Provide the [X, Y] coordinate of the cell's center where the given text is located.  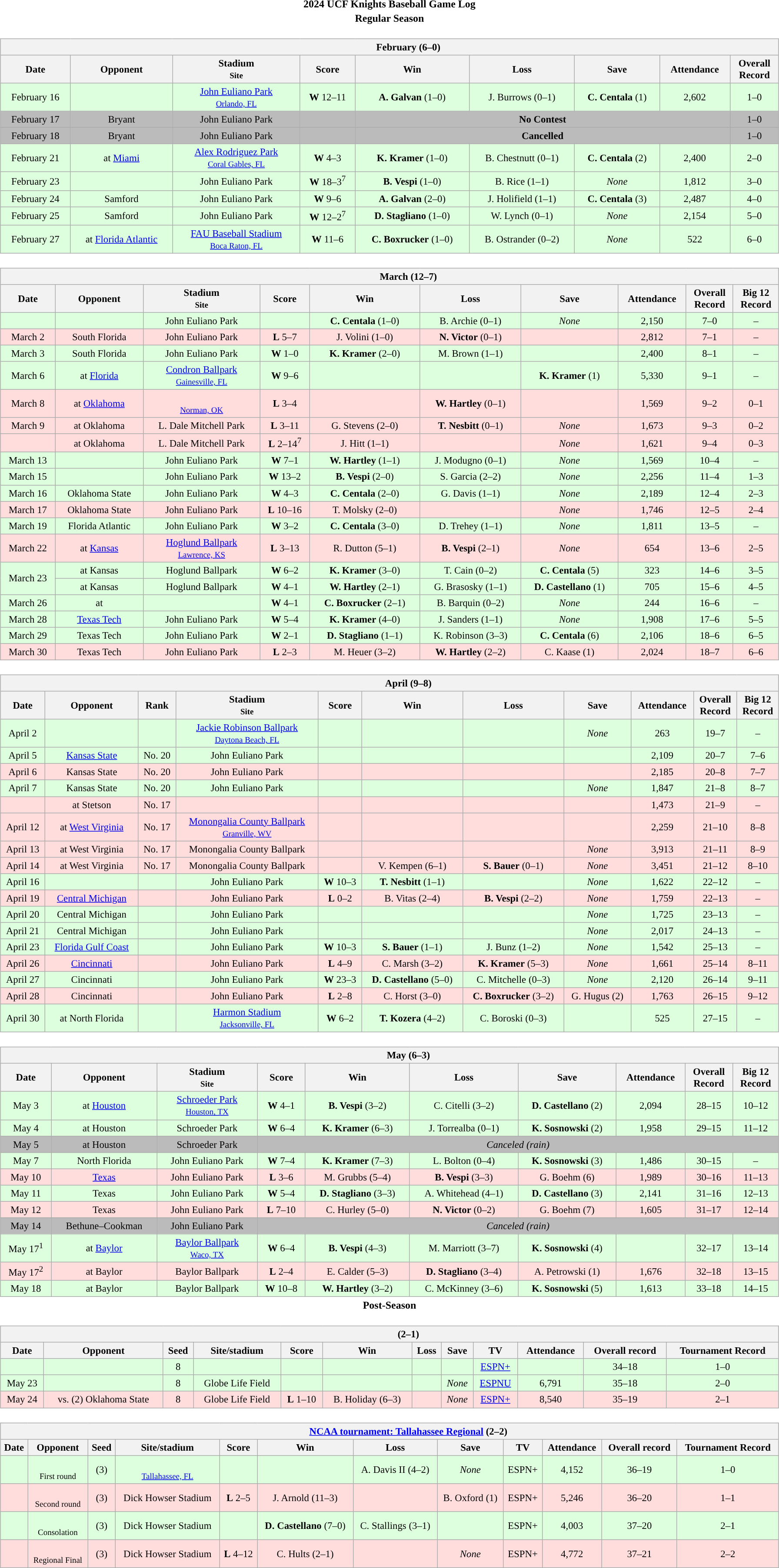
K. Kramer (5–3) [513, 963]
February 18 [36, 136]
37–21 [639, 1554]
8,540 [550, 1399]
1,812 [695, 181]
32–17 [709, 1248]
2,487 [695, 199]
1,763 [662, 996]
2,812 [652, 337]
D. Castellano (1) [569, 587]
J. Torrealba (0–1) [463, 1128]
21–11 [716, 849]
36–19 [639, 1469]
244 [652, 603]
2,259 [662, 827]
2–4 [756, 510]
L 2–4 [281, 1271]
at Miami [122, 158]
A. Galvan (2–0) [412, 199]
B. Vespi (2–1) [470, 548]
W 12–11 [328, 97]
31–16 [709, 1193]
B. Rice (1–1) [522, 181]
D. Stagliano (1–1) [365, 636]
W 11–6 [328, 239]
Second round [58, 1497]
W 23–3 [340, 980]
21–8 [716, 788]
K. Sosnowski (4) [567, 1248]
NCAA tournament: Tallahassee Regional (2–2) [389, 1431]
1,725 [662, 915]
16–6 [709, 603]
April 2 [23, 733]
D. Stagliano (3–4) [463, 1271]
2,141 [650, 1193]
L 2–3 [285, 652]
W 12–27 [328, 216]
Hoglund BallparkLawrence, KS [202, 548]
A. Galvan (1–0) [412, 97]
C. Horst (3–0) [412, 996]
4,772 [572, 1554]
K. Kramer (1) [569, 375]
C. Boxrucker (2–1) [365, 603]
1,473 [662, 805]
34–18 [625, 1367]
FAU Baseball StadiumBoca Raton, FL [236, 239]
8–7 [758, 788]
C. Centala (1) [617, 97]
1–1 [728, 1497]
B. Oxford (1) [470, 1497]
22–12 [716, 882]
April 27 [23, 980]
2–5 [756, 548]
9–11 [758, 980]
W 1–0 [285, 353]
D. Stagliano (3–3) [357, 1193]
Harmon StadiumJacksonville, FL [247, 1018]
May 14 [26, 1226]
C. Centala (3) [617, 199]
4,152 [572, 1469]
4–5 [756, 587]
May 3 [26, 1105]
8–9 [758, 849]
K. Kramer (3–0) [365, 570]
March 15 [28, 477]
26–14 [716, 980]
Norman, OK [202, 403]
11–12 [756, 1128]
A. Davis II (4–2) [395, 1469]
D. Stagliano (1–0) [412, 216]
13–6 [709, 548]
G. Stevens (2–0) [365, 426]
B. Vespi (1–0) [412, 181]
35–19 [625, 1399]
February (6–0) [389, 47]
March 9 [28, 426]
8–11 [758, 963]
C. Centala (2–0) [365, 493]
First round [58, 1469]
L 2–147 [285, 443]
D. Trehey (1–1) [470, 526]
K. Sosnowski (3) [567, 1160]
Alex Rodriguez ParkCoral Gables, FL [236, 158]
April 5 [23, 756]
4–0 [754, 199]
3,451 [662, 865]
2,189 [652, 493]
C. Boxrucker (3–2) [513, 996]
Condron BallparkGainesville, FL [202, 375]
April 14 [23, 865]
B. Vitas (2–4) [412, 898]
Bethune–Cookman [104, 1226]
11–13 [756, 1177]
March 16 [28, 493]
12–4 [709, 493]
C. Centala (5) [569, 570]
L 2–8 [340, 996]
25–14 [716, 963]
March 8 [28, 403]
1,811 [652, 526]
March 13 [28, 461]
C. McKinney (3–6) [463, 1289]
J. Arnold (11–3) [305, 1497]
1,605 [650, 1210]
February 23 [36, 181]
5–0 [754, 216]
at [99, 603]
May 4 [26, 1128]
S. Garcia (2–2) [470, 477]
Monongalia County BallparkGranville, WV [247, 827]
C. Stallings (3–1) [395, 1526]
T. Cain (0–2) [470, 570]
February 27 [36, 239]
14–15 [756, 1289]
May (6–3) [389, 1055]
Florida Gulf Coast [92, 947]
1,676 [650, 1271]
L 3–11 [285, 426]
N. Victor (0–1) [470, 337]
2,017 [662, 931]
7–7 [758, 772]
W 10–8 [281, 1289]
2,256 [652, 477]
C. Hurley (5–0) [357, 1210]
March 6 [28, 375]
W. Lynch (0–1) [522, 216]
Consolation [58, 1526]
March 28 [28, 619]
21–9 [716, 805]
April 7 [23, 788]
2–3 [756, 493]
March 22 [28, 548]
L 5–7 [285, 337]
Tallahassee, FL [167, 1469]
18–6 [709, 636]
M. Brown (1–1) [470, 353]
C. Centala (3–0) [365, 526]
9–12 [758, 996]
2,094 [650, 1105]
J. Burrows (0–1) [522, 97]
G. Brasosky (1–1) [470, 587]
March 3 [28, 353]
26–15 [716, 996]
263 [662, 733]
May 23 [22, 1383]
L 4–12 [238, 1554]
0–2 [756, 426]
1,759 [662, 898]
B. Vespi (3–3) [463, 1177]
April 30 [23, 1018]
ESPNU [496, 1383]
C. Marsh (3–2) [412, 963]
S. Bauer (1–1) [412, 947]
L 3–4 [285, 403]
North Florida [104, 1160]
Cancelled [543, 136]
May 5 [26, 1144]
G. Hugus (2) [597, 996]
Jackie Robinson BallparkDaytona Beach, FL [247, 733]
K. Kramer (1–0) [412, 158]
1,622 [662, 882]
April 28 [23, 996]
9–1 [709, 375]
April 6 [23, 772]
12–14 [756, 1210]
21–10 [716, 827]
2,120 [662, 980]
J. Bunz (1–2) [513, 947]
6–6 [756, 652]
April 19 [23, 898]
April 23 [23, 947]
36–20 [639, 1497]
24–13 [716, 931]
A. Whitehead (4–1) [463, 1193]
A. Petrowski (1) [567, 1271]
May 10 [26, 1177]
W. Hartley (2–1) [365, 587]
C. Boroski (0–3) [513, 1018]
8–8 [758, 827]
W 13–2 [285, 477]
No Contest [543, 119]
L. Bolton (0–4) [463, 1160]
W 3–2 [285, 526]
10–12 [756, 1105]
April (9–8) [389, 683]
C. Hults (2–1) [305, 1554]
20–7 [716, 756]
L 10–16 [285, 510]
1,613 [650, 1289]
1,746 [652, 510]
13–5 [709, 526]
March 29 [28, 636]
B. Vespi (2–0) [365, 477]
D. Castellano (5–0) [412, 980]
28–15 [709, 1105]
J. Holifield (1–1) [522, 199]
1,673 [652, 426]
0–3 [756, 443]
3,913 [662, 849]
D. Castellano (3) [567, 1193]
Rank [157, 706]
C. Kaase (1) [569, 652]
B. Vespi (3–2) [357, 1105]
D. Castellano (7–0) [305, 1526]
at Florida Atlantic [122, 239]
C. Centala (1–0) [365, 321]
Regional Final [58, 1554]
5,330 [652, 375]
17–6 [709, 619]
7–0 [709, 321]
at Florida [99, 375]
14–6 [709, 570]
9–2 [709, 403]
C. Centala (6) [569, 636]
8–1 [709, 353]
C. Centala (2) [617, 158]
M. Heuer (3–2) [365, 652]
1,661 [662, 963]
L 2–5 [238, 1497]
1,958 [650, 1128]
April 13 [23, 849]
G. Boehm (6) [567, 1177]
1–3 [756, 477]
W 7–1 [285, 461]
B. Ostrander (0–2) [522, 239]
2,185 [662, 772]
N. Victor (0–2) [463, 1210]
2,109 [662, 756]
31–17 [709, 1210]
705 [652, 587]
13–15 [756, 1271]
12–5 [709, 510]
April 26 [23, 963]
9–4 [709, 443]
1,989 [650, 1177]
2–2 [728, 1554]
23–13 [716, 915]
2,154 [695, 216]
L 7–10 [281, 1210]
L 0–2 [340, 898]
8–10 [758, 865]
March 30 [28, 652]
K. Kramer (2–0) [365, 353]
11–4 [709, 477]
Schroeder ParkHouston, TX [207, 1105]
2,024 [652, 652]
May 172 [26, 1271]
30–15 [709, 1160]
18–7 [709, 652]
W 18–37 [328, 181]
J. Sanders (1–1) [470, 619]
L 3–6 [281, 1177]
February 17 [36, 119]
February 21 [36, 158]
March 23 [28, 578]
L 4–9 [340, 963]
May 18 [26, 1289]
B. Archie (0–1) [470, 321]
G. Davis (1–1) [470, 493]
V. Kempen (6–1) [412, 865]
1,621 [652, 443]
6–5 [756, 636]
3–5 [756, 570]
Florida Atlantic [99, 526]
B. Barquin (0–2) [470, 603]
G. Boehm (7) [567, 1210]
W. Hartley (0–1) [470, 403]
0–1 [756, 403]
E. Calder (5–3) [357, 1271]
654 [652, 548]
C. Mitchelle (0–3) [513, 980]
35–18 [625, 1383]
(2–1) [389, 1334]
Baylor BallparkWaco, TX [207, 1248]
J. Modugno (0–1) [470, 461]
K. Kramer (7–3) [357, 1160]
21–12 [716, 865]
5–5 [756, 619]
B. Chestnutt (0–1) [522, 158]
1,847 [662, 788]
22–13 [716, 898]
2,106 [652, 636]
April 12 [23, 827]
B. Holiday (6–3) [367, 1399]
7–1 [709, 337]
J. Hitt (1–1) [365, 443]
T. Kozera (4–2) [412, 1018]
K. Sosnowski (5) [567, 1289]
C. Boxrucker (1–0) [412, 239]
6–0 [754, 239]
May 24 [22, 1399]
32–18 [709, 1271]
M. Grubbs (5–4) [357, 1177]
March 19 [28, 526]
33–18 [709, 1289]
4,003 [572, 1526]
W. Hartley (3–2) [357, 1289]
W. Hartley (2–2) [470, 652]
3–0 [754, 181]
10–4 [709, 461]
B. Vespi (4–3) [357, 1248]
T. Molsky (2–0) [365, 510]
D. Castellano (2) [567, 1105]
27–15 [716, 1018]
37–20 [639, 1526]
9–3 [709, 426]
323 [652, 570]
May 7 [26, 1160]
John Euliano ParkOrlando, FL [236, 97]
W 7–4 [281, 1160]
March 26 [28, 603]
T. Nesbitt (0–1) [470, 426]
1,908 [652, 619]
2,150 [652, 321]
13–14 [756, 1248]
K. Kramer (4–0) [365, 619]
March 2 [28, 337]
May 12 [26, 1210]
15–6 [709, 587]
L 3–13 [285, 548]
vs. (2) Oklahoma State [103, 1399]
525 [662, 1018]
25–13 [716, 947]
M. Marriott (3–7) [463, 1248]
April 20 [23, 915]
March 17 [28, 510]
May 11 [26, 1193]
April 16 [23, 882]
K. Robinson (3–3) [470, 636]
W 2–1 [285, 636]
B. Vespi (2–2) [513, 898]
12–13 [756, 1193]
T. Nesbitt (1–1) [412, 882]
W. Hartley (1–1) [365, 461]
20–8 [716, 772]
J. Volini (1–0) [365, 337]
February 16 [36, 97]
522 [695, 239]
at North Florida [92, 1018]
March (12–7) [389, 276]
K. Sosnowski (2) [567, 1128]
1,486 [650, 1160]
C. Citelli (3–2) [463, 1105]
at Stetson [92, 805]
K. Kramer (6–3) [357, 1128]
7–6 [758, 756]
1,542 [662, 947]
L 1–10 [302, 1399]
19–7 [716, 733]
6,791 [550, 1383]
May 171 [26, 1248]
R. Dutton (5–1) [365, 548]
29–15 [709, 1128]
April 21 [23, 931]
S. Bauer (0–1) [513, 865]
February 25 [36, 216]
2,602 [695, 97]
30–16 [709, 1177]
February 24 [36, 199]
5,246 [572, 1497]
